Find where the given text appears and provide that cell's center as [x, y] coordinate. 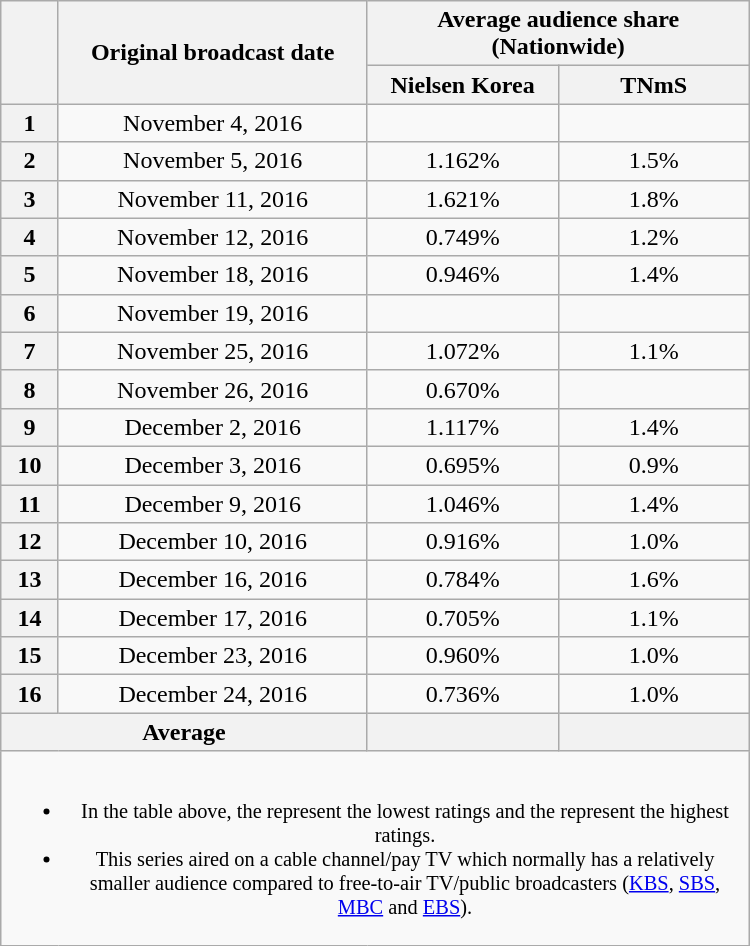
0.736% [462, 694]
TNmS [654, 85]
1.6% [654, 580]
6 [30, 313]
November 4, 2016 [212, 123]
9 [30, 427]
1.046% [462, 503]
5 [30, 275]
Average audience share(Nationwide) [558, 34]
December 3, 2016 [212, 465]
November 18, 2016 [212, 275]
0.705% [462, 618]
2 [30, 161]
0.695% [462, 465]
0.916% [462, 542]
December 17, 2016 [212, 618]
Original broadcast date [212, 52]
0.749% [462, 237]
December 10, 2016 [212, 542]
4 [30, 237]
10 [30, 465]
November 12, 2016 [212, 237]
November 19, 2016 [212, 313]
November 25, 2016 [212, 351]
14 [30, 618]
0.784% [462, 580]
1.2% [654, 237]
0.9% [654, 465]
1.5% [654, 161]
1.621% [462, 199]
0.670% [462, 389]
0.960% [462, 656]
8 [30, 389]
1.162% [462, 161]
3 [30, 199]
15 [30, 656]
December 9, 2016 [212, 503]
13 [30, 580]
December 24, 2016 [212, 694]
December 2, 2016 [212, 427]
1.8% [654, 199]
November 11, 2016 [212, 199]
1.117% [462, 427]
11 [30, 503]
December 23, 2016 [212, 656]
1.072% [462, 351]
1 [30, 123]
12 [30, 542]
16 [30, 694]
Nielsen Korea [462, 85]
0.946% [462, 275]
December 16, 2016 [212, 580]
November 5, 2016 [212, 161]
November 26, 2016 [212, 389]
Average [184, 732]
7 [30, 351]
